For the text-containing cell, return its midpoint in [X, Y] coordinate format. 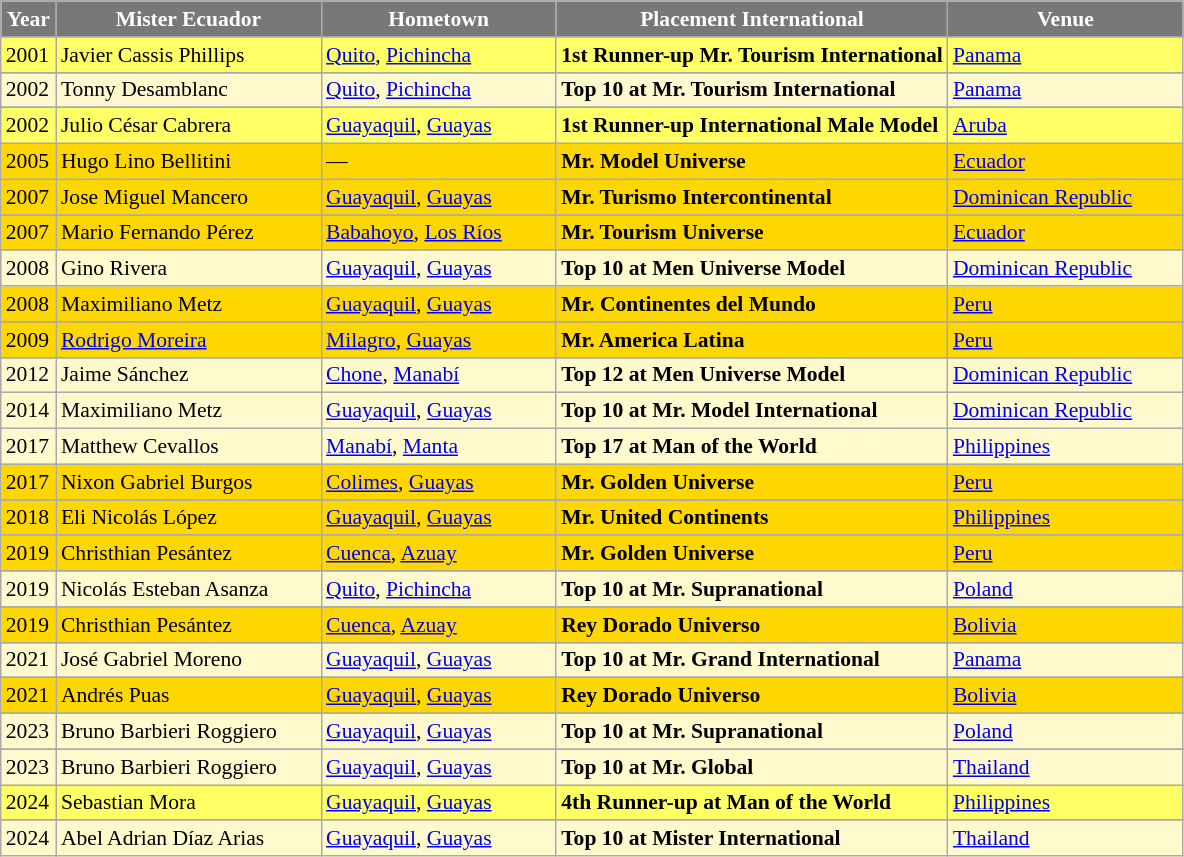
Venue [1066, 19]
Andrés Puas [188, 696]
2005 [28, 162]
Jose Miguel Mancero [188, 197]
Top 10 at Mr. Global [752, 767]
Gino Rivera [188, 269]
2014 [28, 411]
2012 [28, 375]
Manabí, Manta [438, 447]
2009 [28, 340]
Top 10 at Mr. Tourism International [752, 90]
— [438, 162]
1st Runner-up International Male Model [752, 126]
Mario Fernando Pérez [188, 233]
Javier Cassis Phillips [188, 55]
Matthew Cevallos [188, 447]
Mr. Turismo Intercontinental [752, 197]
Hugo Lino Bellitini [188, 162]
Eli Nicolás López [188, 518]
Mr. Continentes del Mundo [752, 304]
Colimes, Guayas [438, 482]
Aruba [1066, 126]
Placement International [752, 19]
2018 [28, 518]
Top 12 at Men Universe Model [752, 375]
Abel Adrian Díaz Arias [188, 839]
Milagro, Guayas [438, 340]
Year [28, 19]
Mr. Tourism Universe [752, 233]
Rodrigo Moreira [188, 340]
Nixon Gabriel Burgos [188, 482]
Mr. United Continents [752, 518]
Top 10 at Mr. Model International [752, 411]
Top 10 at Mr. Grand International [752, 660]
Mr. Model Universe [752, 162]
Mister Ecuador [188, 19]
1st Runner-up Mr. Tourism International [752, 55]
Top 10 at Mister International [752, 839]
Julio César Cabrera [188, 126]
4th Runner-up at Man of the World [752, 803]
Sebastian Mora [188, 803]
Mr. America Latina [752, 340]
Top 17 at Man of the World [752, 447]
Chone, Manabí [438, 375]
Top 10 at Men Universe Model [752, 269]
Hometown [438, 19]
Tonny Desamblanc [188, 90]
2001 [28, 55]
Babahoyo, Los Ríos [438, 233]
José Gabriel Moreno [188, 660]
Jaime Sánchez [188, 375]
Nicolás Esteban Asanza [188, 589]
